Capture the cell that displays the provided text and extract its (x, y) central coordinate. 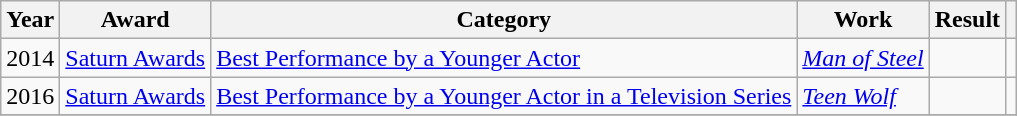
Category (504, 20)
Year (30, 20)
2014 (30, 58)
Result (967, 20)
Teen Wolf (863, 96)
Best Performance by a Younger Actor (504, 58)
2016 (30, 96)
Man of Steel (863, 58)
Best Performance by a Younger Actor in a Television Series (504, 96)
Award (136, 20)
Work (863, 20)
